Return the [x, y] coordinate for the center point of the cell that contains the specified text.  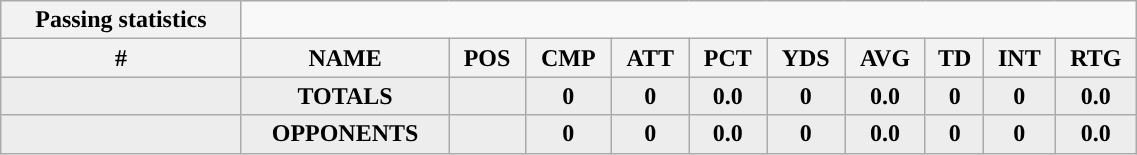
INT [1020, 58]
NAME [345, 58]
PCT [728, 58]
RTG [1096, 58]
Passing statistics [121, 20]
ATT [650, 58]
CMP [568, 58]
OPPONENTS [345, 134]
YDS [806, 58]
POS [487, 58]
TOTALS [345, 96]
# [121, 58]
TD [954, 58]
AVG [886, 58]
